For the text-containing cell, return its midpoint in [X, Y] coordinate format. 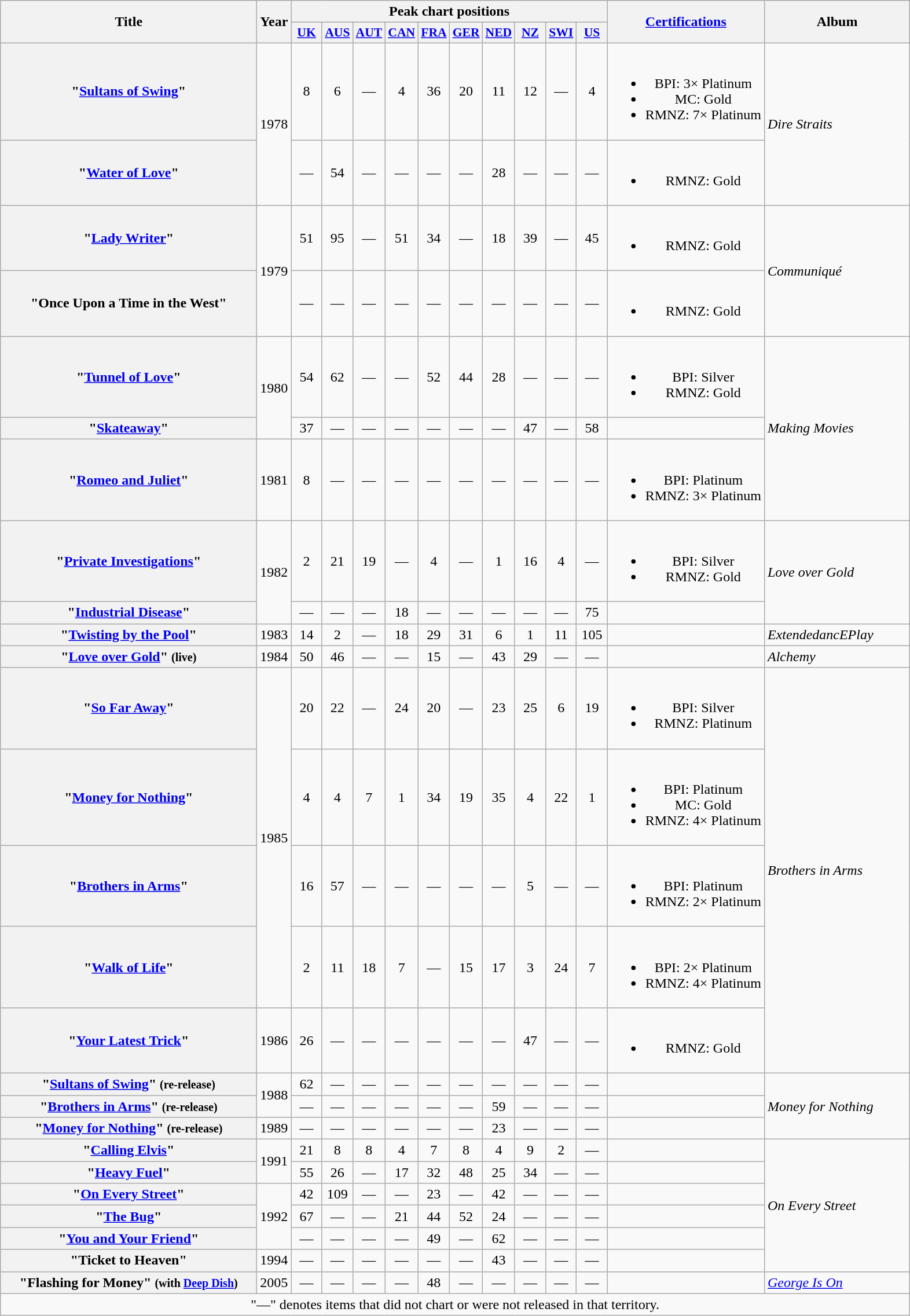
"You and Your Friend" [129, 1238]
95 [337, 239]
SWI [562, 33]
"The Bug" [129, 1216]
2005 [274, 1282]
"Once Upon a Time in the West" [129, 303]
CAN [402, 33]
1994 [274, 1260]
Making Movies [837, 428]
109 [337, 1194]
Money for Nothing [837, 1106]
Love over Gold [837, 572]
"Sultans of Swing" (re-release) [129, 1084]
Dire Straits [837, 124]
1988 [274, 1095]
31 [467, 635]
75 [592, 613]
Album [837, 22]
BPI: 2× PlatinumRMNZ: 4× Platinum [685, 967]
3 [530, 967]
"Water of Love" [129, 173]
59 [499, 1106]
"Flashing for Money" (with Deep Dish) [129, 1282]
1978 [274, 124]
BPI: PlatinumRMNZ: 2× Platinum [685, 886]
Communiqué [837, 271]
"On Every Street" [129, 1194]
35 [499, 797]
"Romeo and Juliet" [129, 480]
"Money for Nothing" (re-release) [129, 1128]
"Brothers in Arms" (re-release) [129, 1106]
Alchemy [837, 657]
Brothers in Arms [837, 870]
"Ticket to Heaven" [129, 1260]
1980 [274, 388]
67 [307, 1216]
BPI: SilverRMNZ: Platinum [685, 708]
US [592, 33]
14 [307, 635]
BPI: PlatinumMC: GoldRMNZ: 4× Platinum [685, 797]
Certifications [685, 22]
"Lady Writer" [129, 239]
46 [337, 657]
49 [434, 1238]
"Your Latest Trick" [129, 1040]
Title [129, 22]
9 [530, 1150]
FRA [434, 33]
"Private Investigations" [129, 561]
Peak chart positions [449, 12]
32 [434, 1172]
BPI: PlatinumRMNZ: 3× Platinum [685, 480]
55 [307, 1172]
"Brothers in Arms" [129, 886]
"Calling Elvis" [129, 1150]
"Walk of Life" [129, 967]
39 [530, 239]
"Sultans of Swing" [129, 91]
NZ [530, 33]
45 [592, 239]
1982 [274, 572]
1984 [274, 657]
1985 [274, 837]
"Money for Nothing" [129, 797]
George Is On [837, 1282]
1979 [274, 271]
36 [434, 91]
"Twisting by the Pool" [129, 635]
NED [499, 33]
57 [337, 886]
AUT [369, 33]
1991 [274, 1161]
"Love over Gold" (live) [129, 657]
1989 [274, 1128]
"Tunnel of Love" [129, 377]
"Skateaway" [129, 428]
1983 [274, 635]
1981 [274, 480]
ExtendedancEPlay [837, 635]
"—" denotes items that did not chart or were not released in that territory. [455, 1304]
12 [530, 91]
58 [592, 428]
BPI: 3× PlatinumMC: GoldRMNZ: 7× Platinum [685, 91]
UK [307, 33]
GER [467, 33]
AUS [337, 33]
"So Far Away" [129, 708]
1986 [274, 1040]
1992 [274, 1216]
On Every Street [837, 1205]
5 [530, 886]
105 [592, 635]
"Industrial Disease" [129, 613]
50 [307, 657]
Year [274, 22]
37 [307, 428]
"Heavy Fuel" [129, 1172]
